Identify which cell holds the provided text, then report its (X, Y) central coordinate. 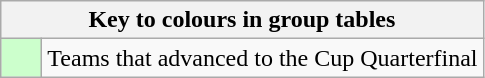
Teams that advanced to the Cup Quarterfinal (262, 58)
Key to colours in group tables (242, 20)
